Locate the cell with the specified text and output its (x, y) center coordinate. 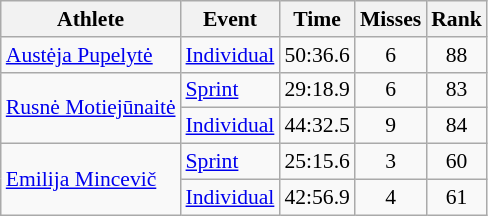
29:18.9 (316, 90)
83 (456, 90)
60 (456, 162)
Misses (390, 19)
61 (456, 197)
Rank (456, 19)
Athlete (91, 19)
Time (316, 19)
3 (390, 162)
Event (230, 19)
42:56.9 (316, 197)
4 (390, 197)
84 (456, 126)
9 (390, 126)
88 (456, 55)
Emilija Mincevič (91, 180)
50:36.6 (316, 55)
44:32.5 (316, 126)
25:15.6 (316, 162)
Austėja Pupelytė (91, 55)
Rusnė Motiejūnaitė (91, 108)
